Determine the (x, y) coordinate at the center of the cell enclosing the given text.  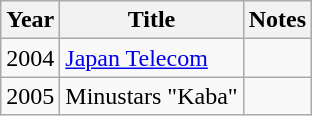
2004 (30, 58)
Japan Telecom (152, 58)
Notes (277, 20)
2005 (30, 96)
Year (30, 20)
Minustars "Kaba" (152, 96)
Title (152, 20)
